Detect which cell encompasses the target text, then output its (X, Y) center coordinate. 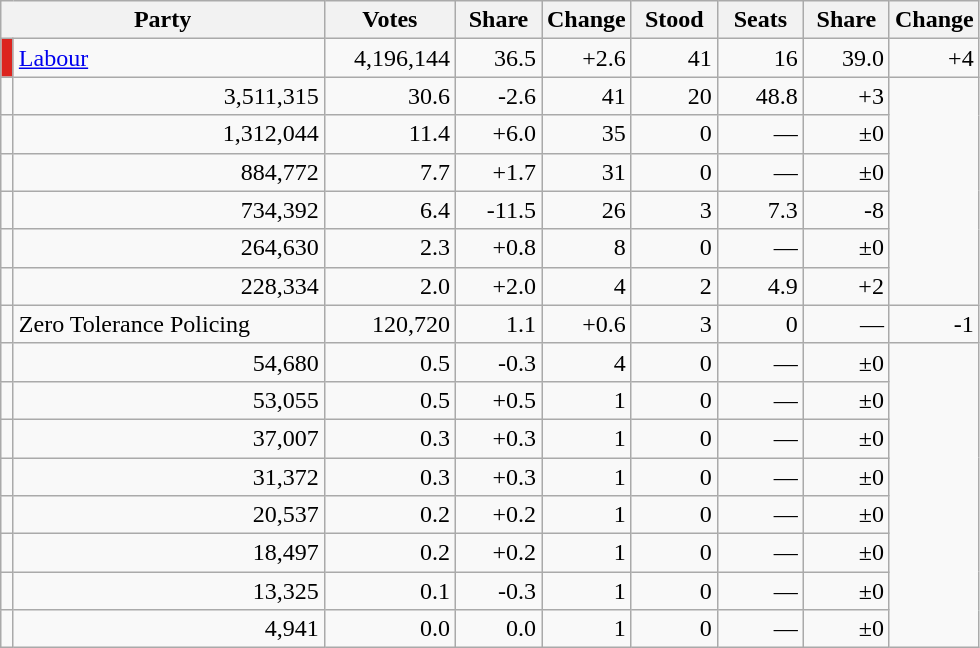
+4 (934, 58)
Labour (168, 58)
1.1 (498, 324)
Seats (760, 20)
+0.8 (498, 248)
+2.6 (587, 58)
-1 (934, 324)
31,372 (168, 477)
Stood (674, 20)
2 (674, 286)
13,325 (168, 591)
4.9 (760, 286)
35 (587, 134)
4,941 (168, 629)
7.7 (390, 172)
36.5 (498, 58)
31 (587, 172)
120,720 (390, 324)
+1.7 (498, 172)
-11.5 (498, 210)
3,511,315 (168, 96)
2.0 (390, 286)
39.0 (846, 58)
37,007 (168, 438)
Zero Tolerance Policing (168, 324)
-2.6 (498, 96)
6.4 (390, 210)
26 (587, 210)
1,312,044 (168, 134)
+0.6 (587, 324)
11.4 (390, 134)
4,196,144 (390, 58)
+2.0 (498, 286)
734,392 (168, 210)
48.8 (760, 96)
8 (587, 248)
Party (163, 20)
+0.5 (498, 400)
54,680 (168, 362)
+6.0 (498, 134)
53,055 (168, 400)
18,497 (168, 553)
Votes (390, 20)
7.3 (760, 210)
884,772 (168, 172)
20 (674, 96)
264,630 (168, 248)
+2 (846, 286)
0.1 (390, 591)
+3 (846, 96)
30.6 (390, 96)
16 (760, 58)
2.3 (390, 248)
20,537 (168, 515)
228,334 (168, 286)
-8 (846, 210)
